Extract the [X, Y] coordinate from the center of the cell holding the provided text.  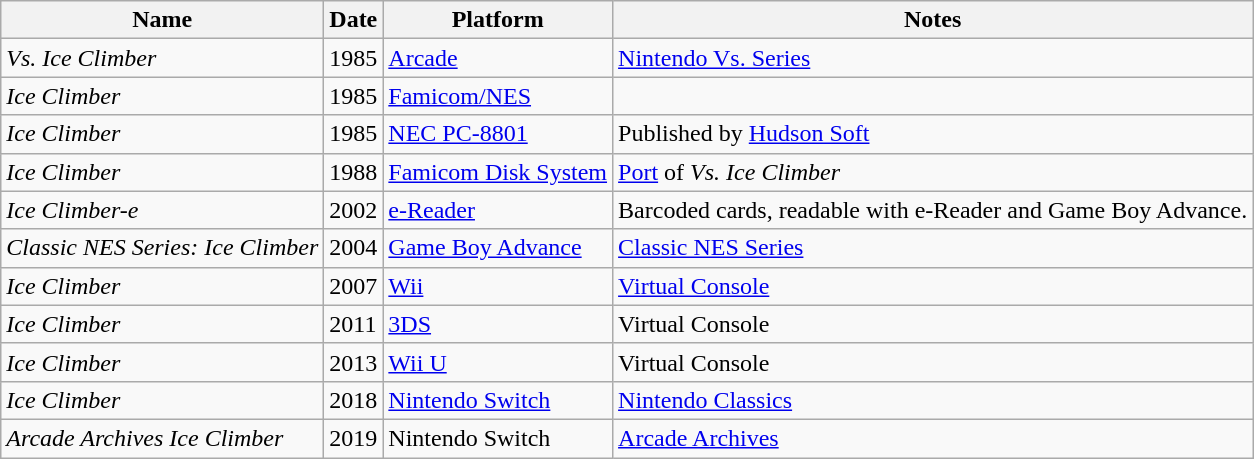
Famicom Disk System [498, 172]
Wii U [498, 362]
e-Reader [498, 210]
Name [162, 20]
3DS [498, 324]
Published by Hudson Soft [933, 134]
Wii [498, 286]
Arcade [498, 58]
Game Boy Advance [498, 248]
2004 [354, 248]
2007 [354, 286]
2011 [354, 324]
2019 [354, 438]
Famicom/NES [498, 96]
2013 [354, 362]
NEC PC-8801 [498, 134]
Arcade Archives Ice Climber [162, 438]
Ice Climber-e [162, 210]
Date [354, 20]
Port of Vs. Ice Climber [933, 172]
Notes [933, 20]
Nintendo Vs. Series [933, 58]
Vs. Ice Climber [162, 58]
2002 [354, 210]
1988 [354, 172]
2018 [354, 400]
Arcade Archives [933, 438]
Nintendo Classics [933, 400]
Platform [498, 20]
Barcoded cards, readable with e-Reader and Game Boy Advance. [933, 210]
Classic NES Series: Ice Climber [162, 248]
Classic NES Series [933, 248]
